Return the (x, y) coordinate for the center point of the cell that contains the specified text.  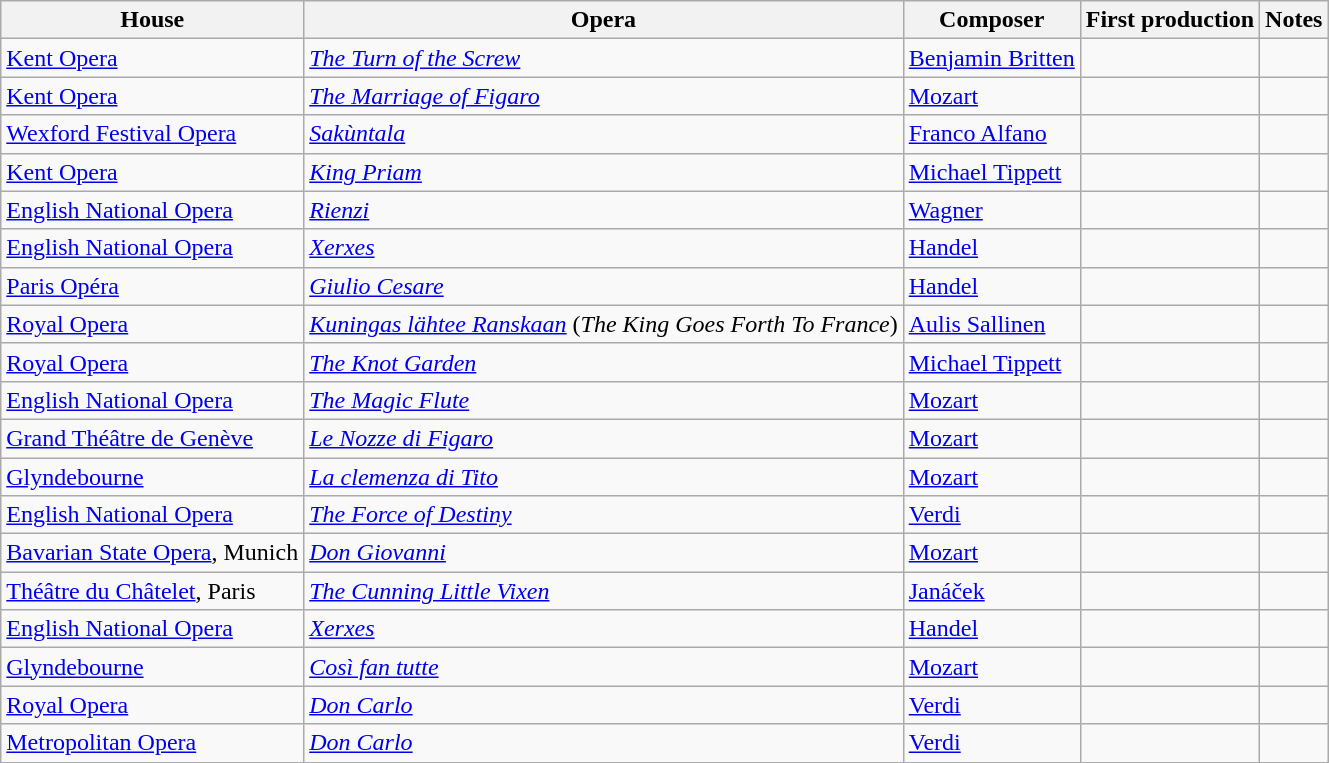
Don Giovanni (604, 553)
The Force of Destiny (604, 515)
House (152, 20)
Composer (992, 20)
Théâtre du Châtelet, Paris (152, 591)
Rienzi (604, 210)
Franco Alfano (992, 134)
Aulis Sallinen (992, 324)
The Marriage of Figaro (604, 96)
Sakùntala (604, 134)
Benjamin Britten (992, 58)
The Turn of the Screw (604, 58)
King Priam (604, 172)
Giulio Cesare (604, 286)
Così fan tutte (604, 667)
Janáček (992, 591)
The Knot Garden (604, 362)
Kuningas lähtee Ranskaan (The King Goes Forth To France) (604, 324)
The Cunning Little Vixen (604, 591)
Bavarian State Opera, Munich (152, 553)
The Magic Flute (604, 400)
Le Nozze di Figaro (604, 438)
Wexford Festival Opera (152, 134)
Wagner (992, 210)
Paris Opéra (152, 286)
Notes (1294, 20)
First production (1170, 20)
Opera (604, 20)
La clemenza di Tito (604, 477)
Metropolitan Opera (152, 743)
Grand Théâtre de Genève (152, 438)
